Extract the (x, y) coordinate from the center of the cell holding the provided text.  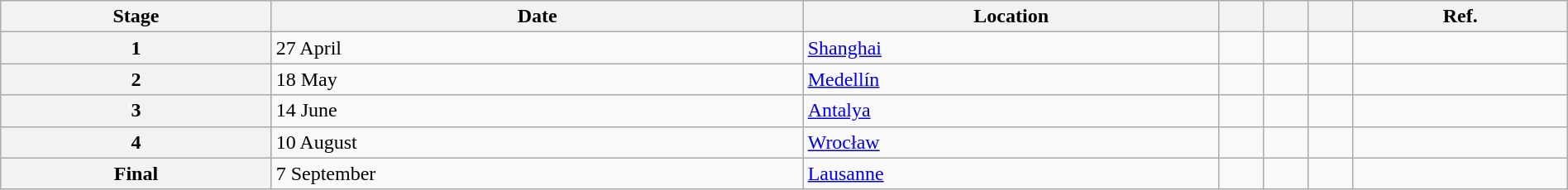
4 (136, 142)
Final (136, 173)
Location (1011, 17)
Ref. (1460, 17)
Stage (136, 17)
Date (538, 17)
10 August (538, 142)
Wrocław (1011, 142)
7 September (538, 173)
27 April (538, 48)
Lausanne (1011, 173)
Antalya (1011, 111)
1 (136, 48)
Medellín (1011, 79)
Shanghai (1011, 48)
18 May (538, 79)
14 June (538, 111)
3 (136, 111)
2 (136, 79)
